Find where the given text appears and provide that cell's center as (x, y) coordinate. 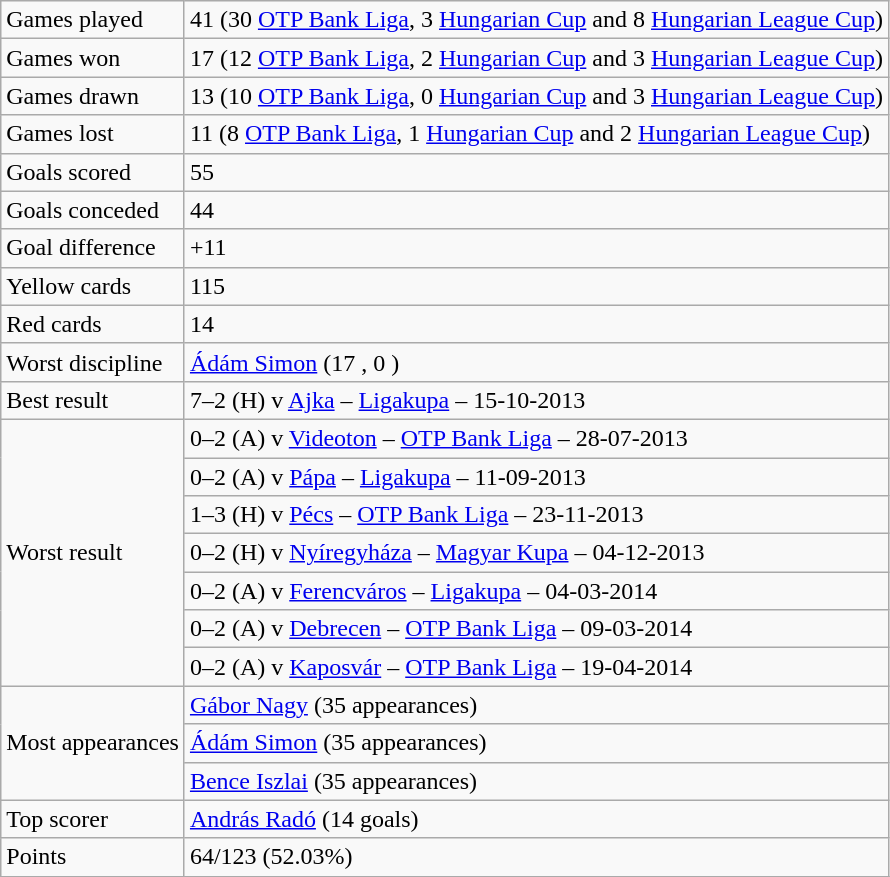
64/123 (52.03%) (536, 857)
Goals conceded (93, 210)
0–2 (A) v Pápa – Ligakupa – 11-09-2013 (536, 477)
Worst result (93, 552)
0–2 (A) v Kaposvár – OTP Bank Liga – 19-04-2014 (536, 667)
Gábor Nagy (35 appearances) (536, 705)
Goals scored (93, 172)
Points (93, 857)
Best result (93, 400)
115 (536, 286)
Games drawn (93, 96)
Games played (93, 20)
Top scorer (93, 819)
Ádám Simon (35 appearances) (536, 743)
17 (12 OTP Bank Liga, 2 Hungarian Cup and 3 Hungarian League Cup) (536, 58)
0–2 (A) v Videoton – OTP Bank Liga – 28-07-2013 (536, 438)
Most appearances (93, 743)
Yellow cards (93, 286)
Ádám Simon (17 , 0 ) (536, 362)
Games lost (93, 134)
András Radó (14 goals) (536, 819)
11 (8 OTP Bank Liga, 1 Hungarian Cup and 2 Hungarian League Cup) (536, 134)
14 (536, 324)
Goal difference (93, 248)
44 (536, 210)
1–3 (H) v Pécs – OTP Bank Liga – 23-11-2013 (536, 515)
7–2 (H) v Ajka – Ligakupa – 15-10-2013 (536, 400)
Bence Iszlai (35 appearances) (536, 781)
Red cards (93, 324)
55 (536, 172)
13 (10 OTP Bank Liga, 0 Hungarian Cup and 3 Hungarian League Cup) (536, 96)
41 (30 OTP Bank Liga, 3 Hungarian Cup and 8 Hungarian League Cup) (536, 20)
0–2 (A) v Ferencváros – Ligakupa – 04-03-2014 (536, 591)
+11 (536, 248)
0–2 (A) v Debrecen – OTP Bank Liga – 09-03-2014 (536, 629)
Games won (93, 58)
0–2 (H) v Nyíregyháza – Magyar Kupa – 04-12-2013 (536, 553)
Worst discipline (93, 362)
